Locate the cell with the specified text and output its (X, Y) center coordinate. 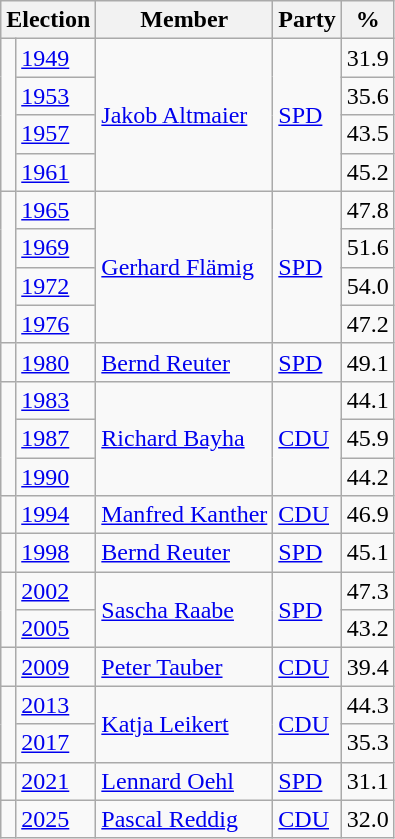
2025 (56, 819)
44.3 (368, 705)
51.6 (368, 248)
% (368, 20)
1990 (56, 477)
44.2 (368, 477)
Manfred Kanther (184, 515)
Sascha Raabe (184, 610)
Election (48, 20)
43.2 (368, 629)
1953 (56, 96)
Peter Tauber (184, 667)
2002 (56, 591)
Party (307, 20)
1987 (56, 438)
54.0 (368, 286)
Gerhard Flämig (184, 267)
43.5 (368, 134)
49.1 (368, 362)
2017 (56, 743)
Lennard Oehl (184, 781)
44.1 (368, 400)
Katja Leikert (184, 724)
45.1 (368, 553)
Member (184, 20)
1976 (56, 324)
31.9 (368, 58)
1969 (56, 248)
1972 (56, 286)
Richard Bayha (184, 438)
1949 (56, 58)
35.6 (368, 96)
2009 (56, 667)
31.1 (368, 781)
1980 (56, 362)
1998 (56, 553)
32.0 (368, 819)
1961 (56, 172)
2005 (56, 629)
Pascal Reddig (184, 819)
1957 (56, 134)
1994 (56, 515)
45.9 (368, 438)
47.8 (368, 210)
Jakob Altmaier (184, 115)
45.2 (368, 172)
1965 (56, 210)
1983 (56, 400)
39.4 (368, 667)
46.9 (368, 515)
47.3 (368, 591)
35.3 (368, 743)
2013 (56, 705)
2021 (56, 781)
47.2 (368, 324)
